Locate the cell with the specified text and output its [x, y] center coordinate. 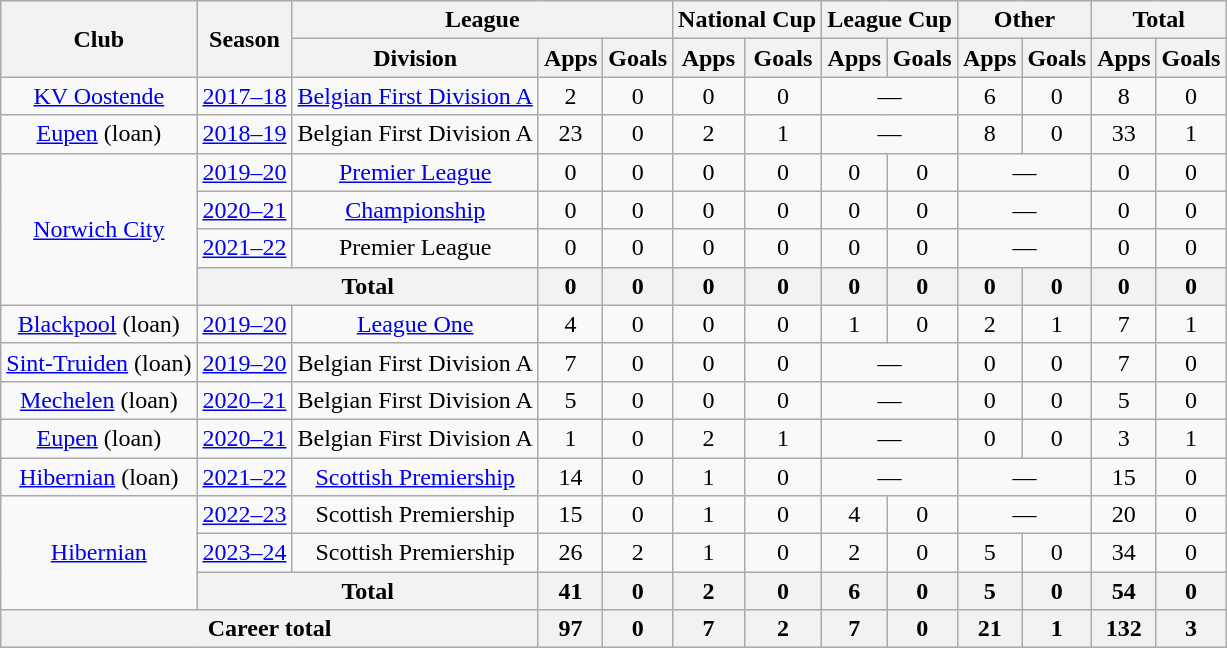
54 [1124, 591]
Division [415, 58]
League Cup [890, 20]
Season [244, 39]
2022–23 [244, 515]
Mechelen (loan) [99, 400]
23 [570, 134]
National Cup [748, 20]
20 [1124, 515]
2023–24 [244, 553]
2017–18 [244, 96]
41 [570, 591]
34 [1124, 553]
Norwich City [99, 229]
League One [415, 324]
Blackpool (loan) [99, 324]
26 [570, 553]
2018–19 [244, 134]
Career total [270, 629]
132 [1124, 629]
Other [1024, 20]
97 [570, 629]
Sint-Truiden (loan) [99, 362]
KV Oostende [99, 96]
Hibernian (loan) [99, 477]
14 [570, 477]
League [482, 20]
Club [99, 39]
Championship [415, 210]
33 [1124, 134]
Hibernian [99, 553]
21 [989, 629]
